Identify which cell holds the provided text, then report its (x, y) central coordinate. 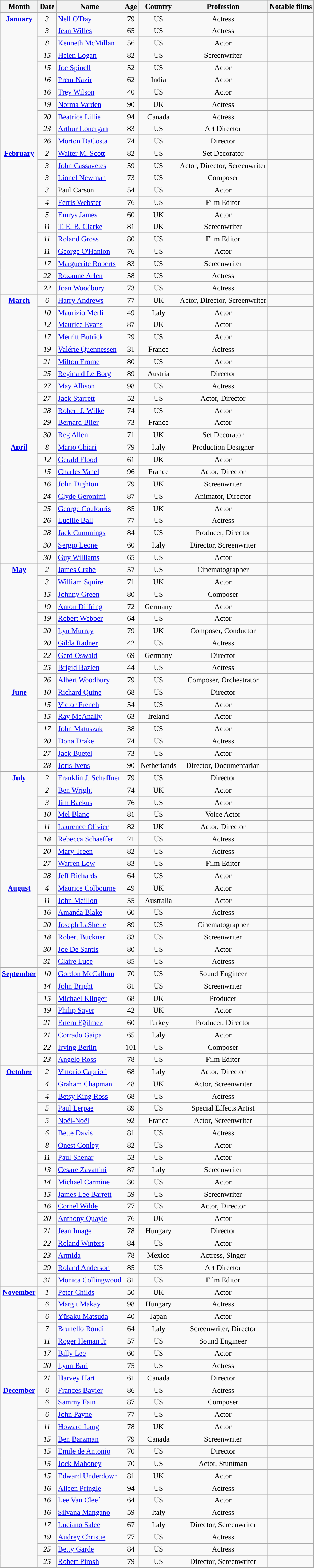
April (19, 503)
101 (131, 1047)
November (19, 1335)
Netherlands (158, 766)
Paul Shenar (90, 1158)
Anthony Quayle (90, 1219)
Lionel Newman (90, 178)
Profession (223, 7)
May (19, 625)
Japan (158, 1317)
Jack Cummings (90, 533)
56 (131, 43)
Ertem Eğilmez (90, 1023)
Corrado Gaipa (90, 1035)
75 (131, 1366)
Dona Drake (90, 741)
13 (47, 1170)
Emile de Antonio (90, 1451)
Peter Childs (90, 1292)
Special Effects Artist (223, 1108)
Lynn Bari (90, 1366)
Harvey Hart (90, 1378)
96 (131, 472)
53 (131, 1158)
Sammy Fain (90, 1402)
Paul Lerpae (90, 1108)
Ben Barzman (90, 1439)
Bette Davis (90, 1133)
Age (131, 7)
Harry Andrews (90, 300)
Yūsaku Matsuda (90, 1317)
Franklin J. Schaffner (90, 778)
Amanda Blake (90, 913)
Morton DaCosta (90, 141)
Kenneth McMillan (90, 43)
24 (47, 496)
Composer, Orchestrator (223, 680)
Warren Low (90, 864)
63 (131, 717)
Prem Nazir (90, 80)
55 (131, 901)
October (19, 1176)
Albert Woodbury (90, 680)
Animator, Director (223, 496)
Name (90, 7)
Joris Ivens (90, 766)
Month (19, 7)
Jock Mahoney (90, 1464)
Maurice Colbourne (90, 888)
Norma Varden (90, 104)
50 (131, 1292)
George O'Hanlon (90, 252)
1 (47, 1292)
Jean Image (90, 1231)
Graham Chapman (90, 1084)
May Allison (90, 386)
Composer, Conductor (223, 631)
62 (131, 80)
48 (131, 1084)
March (19, 368)
Cesare Zavattini (90, 1170)
44 (131, 668)
86 (131, 1390)
James Lee Barrett (90, 1194)
Michael Klinger (90, 998)
July (19, 827)
Arthur Lonergan (90, 129)
Billy Lee (90, 1354)
67 (131, 1525)
Australia (158, 901)
John Dighton (90, 484)
Ben Wright (90, 790)
Austria (158, 374)
Notable films (291, 7)
Walter M. Scott (90, 154)
December (19, 1476)
Roland Anderson (90, 1268)
Bernard Blier (90, 423)
Monica Collingwood (90, 1280)
Date (47, 7)
January (19, 80)
72 (131, 607)
Irving Berlin (90, 1047)
Gerd Oswald (90, 655)
Armida (90, 1256)
Noël-Noël (90, 1121)
92 (131, 1121)
Mary Treen (90, 851)
Reginald Le Borg (90, 374)
Mel Blanc (90, 815)
Beatrice Lillie (90, 117)
Turkey (158, 1023)
Milton Frome (90, 362)
Michael Carmine (90, 1182)
Betty Garde (90, 1549)
T. E. B. Clarke (90, 227)
Luciano Salce (90, 1525)
Joseph LaShelle (90, 925)
Claire Luce (90, 962)
Maurice Evans (90, 325)
Laurence Olivier (90, 827)
Robert Pirosh (90, 1562)
Aileen Pringle (90, 1488)
Angelo Ross (90, 1060)
Sergio Leone (90, 545)
Country (158, 7)
Vittorio Caprioli (90, 1072)
James Crabe (90, 570)
Audrey Christie (90, 1537)
Trey Wilson (90, 92)
India (158, 80)
Jean Willes (90, 31)
Producer (223, 998)
Brigid Bazlen (90, 668)
Helen Logan (90, 56)
Anton Diffring (90, 607)
Guy Williams (90, 557)
John Cassavetes (90, 166)
Screenwriter, Director (223, 1329)
Joe Spinell (90, 68)
Roger Heman Jr (90, 1341)
Frances Bavier (90, 1390)
Reg Allen (90, 435)
September (19, 1017)
Robert Buckner (90, 937)
Production Designer (223, 448)
Maurizio Merli (90, 313)
Voice Actor (223, 815)
Jack Starrett (90, 398)
John Payne (90, 1415)
Director, Documentarian (223, 766)
58 (131, 276)
Actress, Singer (223, 1256)
Jim Backus (90, 803)
Jeff Richards (90, 876)
William Squire (90, 582)
Charles Vanel (90, 472)
Ireland (158, 717)
Robert J. Wilke (90, 411)
Mario Chiari (90, 448)
Victor French (90, 705)
7 (47, 1329)
June (19, 729)
Jack Buetel (90, 753)
Nell O'Day (90, 19)
February (19, 221)
Margit Makay (90, 1304)
69 (131, 655)
Howard Lang (90, 1427)
August (19, 925)
George Coulouris (90, 509)
Roland Gross (90, 239)
Joan Woodbury (90, 288)
Actor, Stuntman (223, 1464)
Ferris Webster (90, 202)
John Meillon (90, 901)
Roland Winters (90, 1243)
Paul Carson (90, 190)
Joe De Santis (90, 949)
John Bright (90, 986)
Merritt Butrick (90, 337)
Lucille Ball (90, 521)
Robert Webber (90, 619)
Richard Quine (90, 692)
Valérie Quennessen (90, 350)
Marguerite Roberts (90, 264)
Johnny Green (90, 594)
Cornel Wilde (90, 1206)
Silvana Mangano (90, 1513)
Ray McAnally (90, 717)
Edward Underdown (90, 1476)
Mexico (158, 1256)
Emrys James (90, 215)
Onest Conley (90, 1145)
Gordon McCallum (90, 974)
John Matuszak (90, 729)
Lee Van Cleef (90, 1500)
Roxanne Arlen (90, 276)
Gerald Flood (90, 460)
Betsy King Ross (90, 1096)
38 (131, 729)
Clyde Geronimi (90, 496)
Philip Sayer (90, 1011)
Lyn Murray (90, 631)
Rebecca Schaeffer (90, 839)
Gilda Radner (90, 643)
Brunello Rondi (90, 1329)
